Scan for the cell matching the given text and deliver its [x, y] coordinate at center. 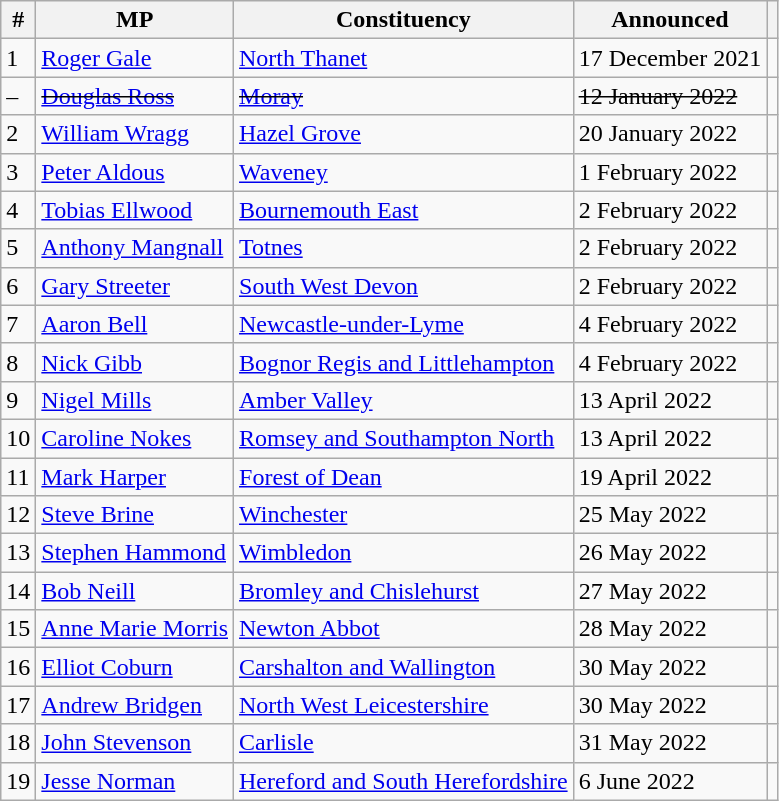
Newcastle-under-Lyme [404, 324]
MP [135, 20]
Stephen Hammond [135, 553]
South West Devon [404, 286]
Andrew Bridgen [135, 705]
# [18, 20]
13 [18, 553]
Tobias Ellwood [135, 210]
Jesse Norman [135, 781]
19 [18, 781]
5 [18, 248]
Aaron Bell [135, 324]
Gary Streeter [135, 286]
Nick Gibb [135, 362]
19 April 2022 [670, 477]
15 [18, 629]
9 [18, 400]
17 December 2021 [670, 58]
16 [18, 667]
Bournemouth East [404, 210]
Forest of Dean [404, 477]
8 [18, 362]
Anthony Mangnall [135, 248]
Announced [670, 20]
Amber Valley [404, 400]
26 May 2022 [670, 553]
Newton Abbot [404, 629]
Moray [404, 96]
27 May 2022 [670, 591]
25 May 2022 [670, 515]
Constituency [404, 20]
Steve Brine [135, 515]
North West Leicestershire [404, 705]
14 [18, 591]
11 [18, 477]
Wimbledon [404, 553]
20 January 2022 [670, 134]
1 [18, 58]
1 February 2022 [670, 172]
Mark Harper [135, 477]
Bromley and Chislehurst [404, 591]
6 [18, 286]
7 [18, 324]
Hereford and South Herefordshire [404, 781]
– [18, 96]
Carshalton and Wallington [404, 667]
31 May 2022 [670, 743]
Caroline Nokes [135, 438]
Anne Marie Morris [135, 629]
Hazel Grove [404, 134]
John Stevenson [135, 743]
Romsey and Southampton North [404, 438]
Bob Neill [135, 591]
Elliot Coburn [135, 667]
17 [18, 705]
Totnes [404, 248]
Roger Gale [135, 58]
William Wragg [135, 134]
6 June 2022 [670, 781]
Bognor Regis and Littlehampton [404, 362]
Carlisle [404, 743]
28 May 2022 [670, 629]
2 [18, 134]
North Thanet [404, 58]
18 [18, 743]
10 [18, 438]
Winchester [404, 515]
4 [18, 210]
Douglas Ross [135, 96]
12 January 2022 [670, 96]
Waveney [404, 172]
12 [18, 515]
Peter Aldous [135, 172]
Nigel Mills [135, 400]
3 [18, 172]
